Detect which cell encompasses the target text, then output its (x, y) center coordinate. 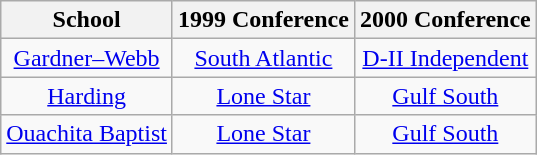
2000 Conference (445, 20)
Harding (87, 96)
1999 Conference (263, 20)
School (87, 20)
D-II Independent (445, 58)
South Atlantic (263, 58)
Gardner–Webb (87, 58)
Ouachita Baptist (87, 134)
